Provide the [X, Y] coordinate of the cell's center where the given text is located.  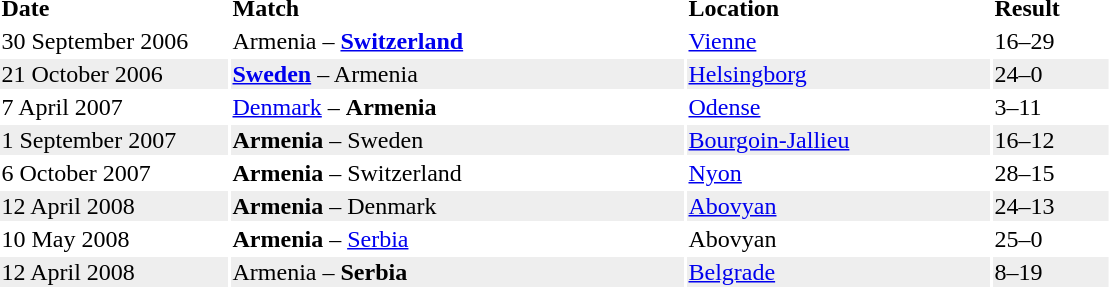
Armenia – Denmark [458, 206]
Bourgoin-Jallieu [838, 140]
7 April 2007 [114, 107]
10 May 2008 [114, 239]
Belgrade [838, 272]
16–29 [1051, 41]
21 October 2006 [114, 74]
Denmark – Armenia [458, 107]
1 September 2007 [114, 140]
28–15 [1051, 173]
24–0 [1051, 74]
16–12 [1051, 140]
Sweden – Armenia [458, 74]
25–0 [1051, 239]
Armenia – Sweden [458, 140]
24–13 [1051, 206]
3–11 [1051, 107]
Nyon [838, 173]
Vienne [838, 41]
6 October 2007 [114, 173]
Odense [838, 107]
Helsingborg [838, 74]
8–19 [1051, 272]
30 September 2006 [114, 41]
